Extract the (x, y) coordinate from the center of the cell holding the provided text.  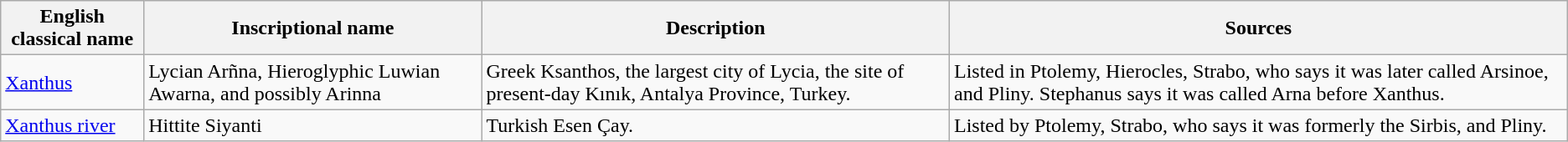
Greek Ksanthos, the largest city of Lycia, the site of present-day Kınık, Antalya Province, Turkey. (715, 82)
Inscriptional name (313, 28)
Sources (1258, 28)
Lycian Arñna, Hieroglyphic Luwian Awarna, and possibly Arinna (313, 82)
Description (715, 28)
English classical name (72, 28)
Turkish Esen Çay. (715, 125)
Xanthus river (72, 125)
Hittite Siyanti (313, 125)
Listed in Ptolemy, Hierocles, Strabo, who says it was later called Arsinoe, and Pliny. Stephanus says it was called Arna before Xanthus. (1258, 82)
Listed by Ptolemy, Strabo, who says it was formerly the Sirbis, and Pliny. (1258, 125)
Xanthus (72, 82)
